Provide the [X, Y] coordinate of the cell's center where the given text is located.  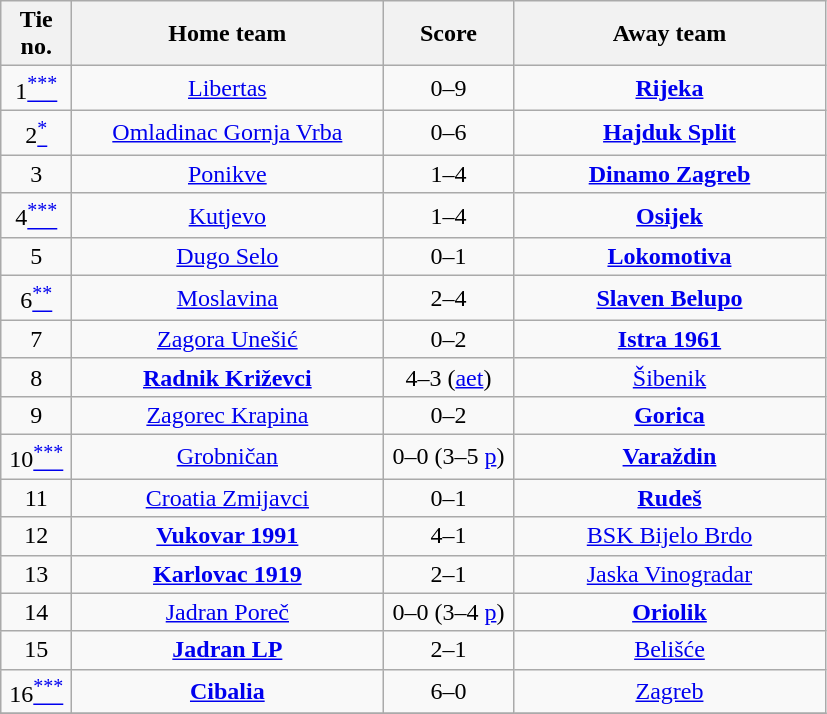
15 [36, 650]
Home team [228, 34]
BSK Bijelo Brdo [670, 536]
Hajduk Split [670, 132]
Jadran Poreč [228, 612]
Jadran LP [228, 650]
Away team [670, 34]
1*** [36, 88]
6** [36, 298]
Rijeka [670, 88]
4–3 (aet) [448, 377]
9 [36, 415]
2–4 [448, 298]
Zagreb [670, 692]
Radnik Križevci [228, 377]
Grobničan [228, 456]
Omladinac Gornja Vrba [228, 132]
0–9 [448, 88]
5 [36, 257]
Libertas [228, 88]
Jaska Vinogradar [670, 574]
Zagorec Krapina [228, 415]
13 [36, 574]
Lokomotiva [670, 257]
16*** [36, 692]
Varaždin [670, 456]
Score [448, 34]
10*** [36, 456]
0–6 [448, 132]
Oriolik [670, 612]
Dugo Selo [228, 257]
Croatia Zmijavci [228, 498]
0–0 (3–5 p) [448, 456]
0–0 (3–4 p) [448, 612]
6–0 [448, 692]
Tie no. [36, 34]
Slaven Belupo [670, 298]
Kutjevo [228, 216]
Istra 1961 [670, 339]
8 [36, 377]
14 [36, 612]
4*** [36, 216]
Moslavina [228, 298]
Rudeš [670, 498]
Osijek [670, 216]
2* [36, 132]
11 [36, 498]
Vukovar 1991 [228, 536]
Dinamo Zagreb [670, 174]
Belišće [670, 650]
7 [36, 339]
Gorica [670, 415]
Karlovac 1919 [228, 574]
Cibalia [228, 692]
Ponikve [228, 174]
3 [36, 174]
Zagora Unešić [228, 339]
12 [36, 536]
4–1 [448, 536]
Šibenik [670, 377]
